Locate the cell with the specified text and output its (x, y) center coordinate. 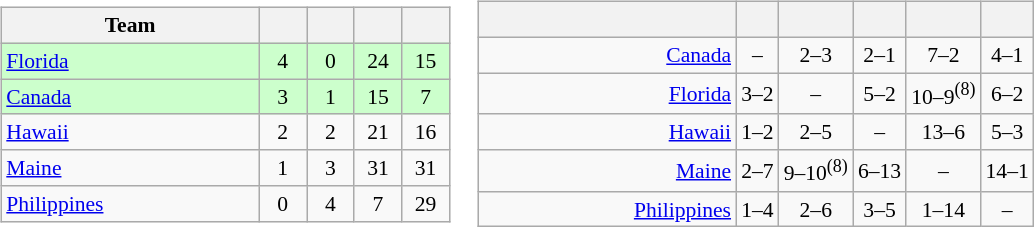
1–14 (943, 209)
16 (426, 132)
2–3 (816, 55)
14–1 (1006, 170)
6–2 (1006, 94)
1–2 (758, 132)
5–2 (880, 94)
2–6 (816, 209)
5–3 (1006, 132)
2–5 (816, 132)
2–1 (880, 55)
Team (130, 26)
4–1 (1006, 55)
13–6 (943, 132)
3–5 (880, 209)
6–13 (880, 170)
2–7 (758, 170)
24 (378, 61)
7–2 (943, 55)
21 (378, 132)
29 (426, 204)
3–2 (758, 94)
9–10(8) (816, 170)
1–4 (758, 209)
10–9(8) (943, 94)
